Detect which cell encompasses the target text, then output its [x, y] center coordinate. 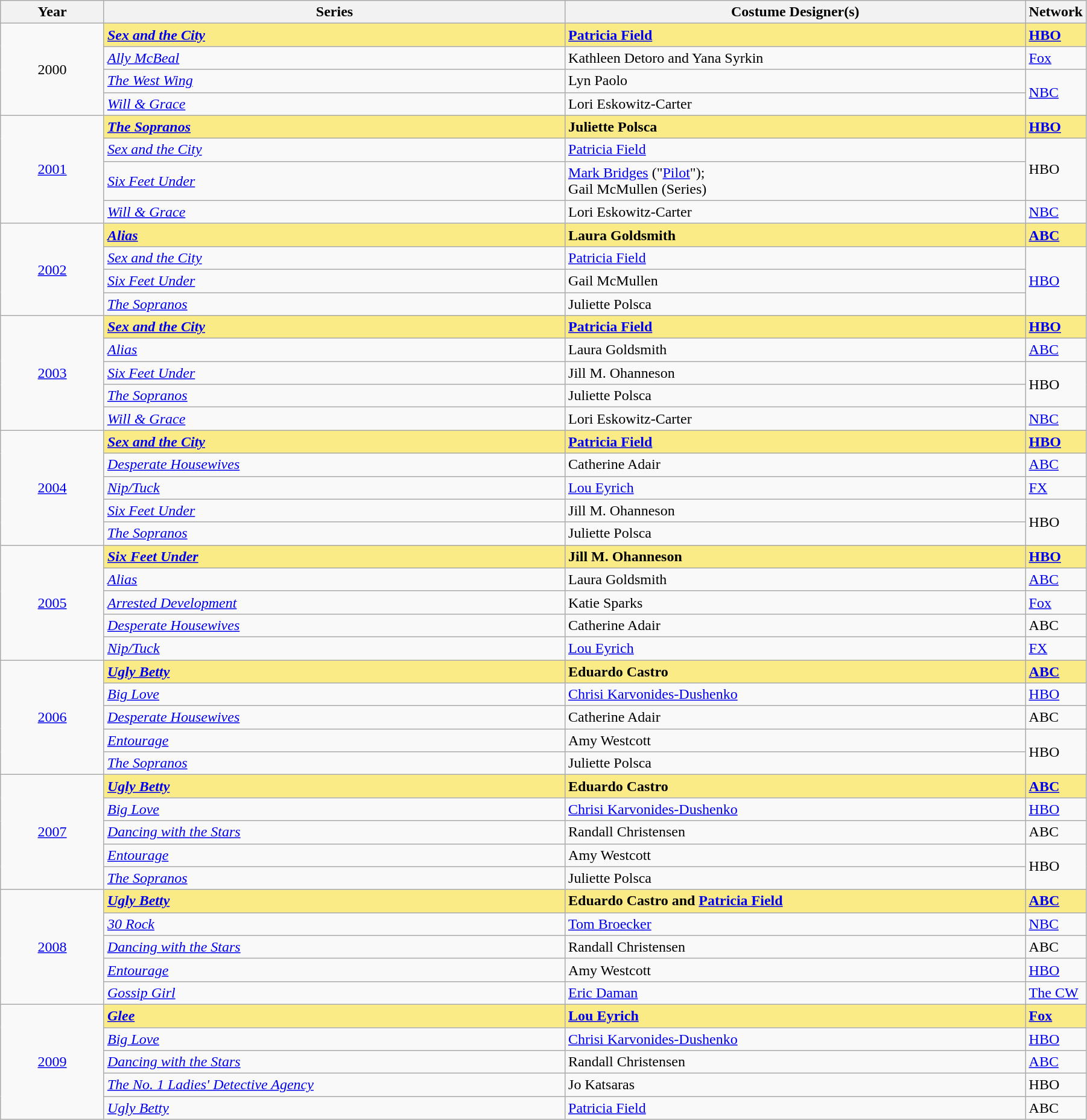
Ally McBeal [334, 58]
Arrested Development [334, 602]
2004 [52, 488]
Network [1056, 12]
The West Wing [334, 81]
Kathleen Detoro and Yana Syrkin [796, 58]
2002 [52, 269]
Eric Daman [796, 993]
Tom Broecker [796, 924]
Gossip Girl [334, 993]
Jo Katsaras [796, 1085]
Glee [334, 1016]
Eduardo Castro and Patricia Field [796, 901]
Series [334, 12]
The No. 1 Ladies' Detective Agency [334, 1085]
2001 [52, 169]
2008 [52, 947]
2007 [52, 832]
Mark Bridges ("Pilot"); Gail McMullen (Series) [796, 181]
2005 [52, 602]
The CW [1056, 993]
30 Rock [334, 924]
Lyn Paolo [796, 81]
Gail McMullen [796, 281]
2006 [52, 717]
Year [52, 12]
2003 [52, 373]
2009 [52, 1061]
Katie Sparks [796, 602]
Costume Designer(s) [796, 12]
2000 [52, 69]
